Locate the cell with the specified text and output its [X, Y] center coordinate. 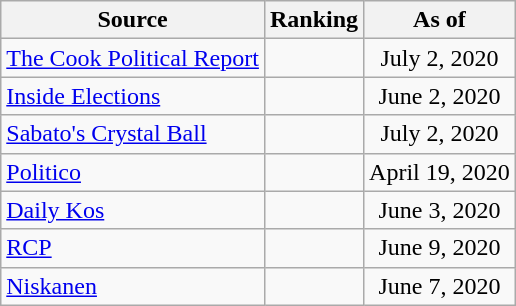
RCP [133, 248]
June 2, 2020 [440, 96]
As of [440, 20]
Inside Elections [133, 96]
Politico [133, 172]
June 7, 2020 [440, 286]
Sabato's Crystal Ball [133, 134]
Niskanen [133, 286]
April 19, 2020 [440, 172]
The Cook Political Report [133, 58]
June 9, 2020 [440, 248]
June 3, 2020 [440, 210]
Daily Kos [133, 210]
Ranking [314, 20]
Source [133, 20]
